Return the [x, y] coordinate for the center point of the cell that contains the specified text.  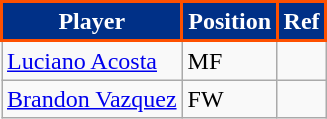
FW [230, 99]
Position [230, 22]
Brandon Vazquez [92, 99]
Player [92, 22]
MF [230, 60]
Ref [302, 22]
Luciano Acosta [92, 60]
